Output the (x, y) coordinate of the center of the cell containing the given text.  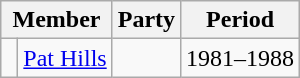
Period (240, 20)
Party (146, 20)
Member (56, 20)
1981–1988 (240, 58)
Pat Hills (65, 58)
